Locate the cell with the specified text and output its [x, y] center coordinate. 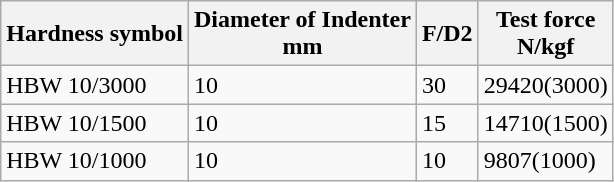
HBW 10/1000 [95, 161]
30 [447, 85]
Diameter of Indentermm [303, 34]
14710(1500) [546, 123]
Hardness symbol [95, 34]
HBW 10/3000 [95, 85]
29420(3000) [546, 85]
HBW 10/1500 [95, 123]
Test forceN/kgf [546, 34]
15 [447, 123]
9807(1000) [546, 161]
F/D2 [447, 34]
